Provide the [X, Y] coordinate of the cell's center where the given text is located.  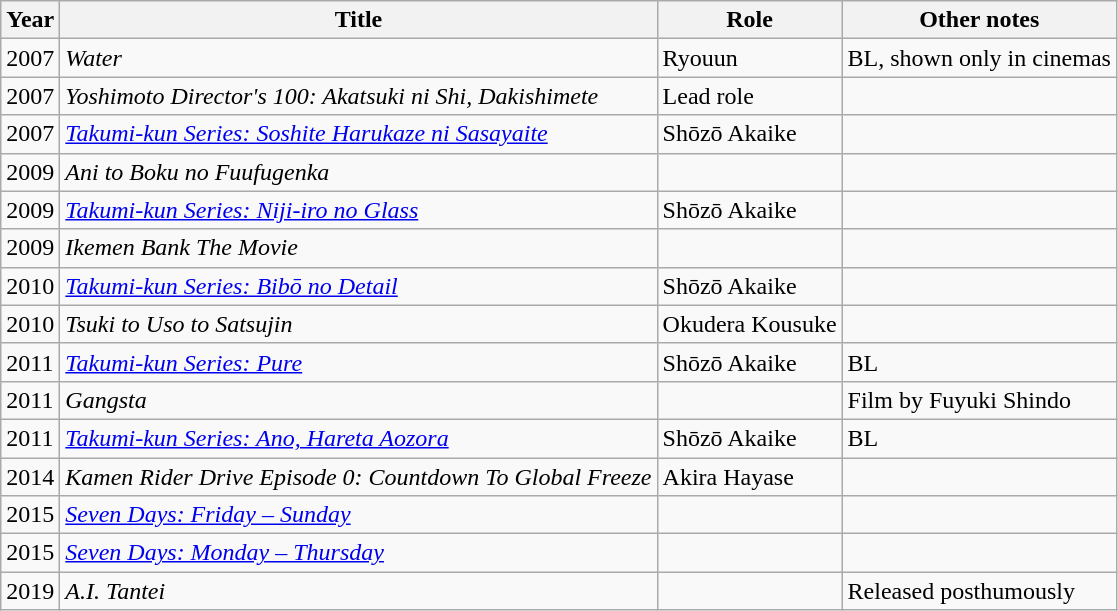
BL, shown only in cinemas [979, 58]
2014 [30, 477]
Water [358, 58]
Ryouun [750, 58]
Akira Hayase [750, 477]
Ikemen Bank The Movie [358, 248]
Seven Days: Monday – Thursday [358, 553]
Film by Fuyuki Shindo [979, 400]
Role [750, 20]
Tsuki to Uso to Satsujin [358, 324]
Released posthumously [979, 591]
Takumi-kun Series: Pure [358, 362]
Gangsta [358, 400]
2019 [30, 591]
A.I. Tantei [358, 591]
Title [358, 20]
Takumi-kun Series: Bibō no Detail [358, 286]
Takumi-kun Series: Niji-iro no Glass [358, 210]
Ani to Boku no Fuufugenka [358, 172]
Other notes [979, 20]
Kamen Rider Drive Episode 0: Countdown To Global Freeze [358, 477]
Seven Days: Friday – Sunday [358, 515]
Yoshimoto Director's 100: Akatsuki ni Shi, Dakishimete [358, 96]
Takumi-kun Series: Soshite Harukaze ni Sasayaite [358, 134]
Year [30, 20]
Lead role [750, 96]
Okudera Kousuke [750, 324]
Takumi-kun Series: Ano, Hareta Aozora [358, 438]
